From the cell containing the given text, extract its center point as [x, y] coordinate. 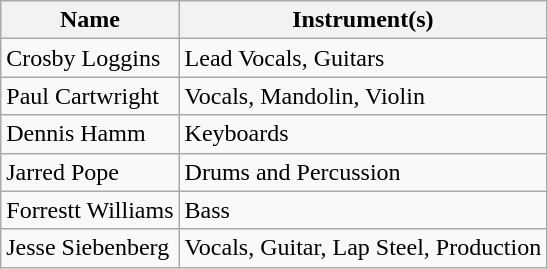
Bass [363, 210]
Vocals, Mandolin, Violin [363, 96]
Drums and Percussion [363, 172]
Vocals, Guitar, Lap Steel, Production [363, 248]
Name [90, 20]
Jesse Siebenberg [90, 248]
Crosby Loggins [90, 58]
Dennis Hamm [90, 134]
Paul Cartwright [90, 96]
Instrument(s) [363, 20]
Keyboards [363, 134]
Lead Vocals, Guitars [363, 58]
Jarred Pope [90, 172]
Forrestt Williams [90, 210]
